Output the [X, Y] coordinate of the center of the cell containing the given text.  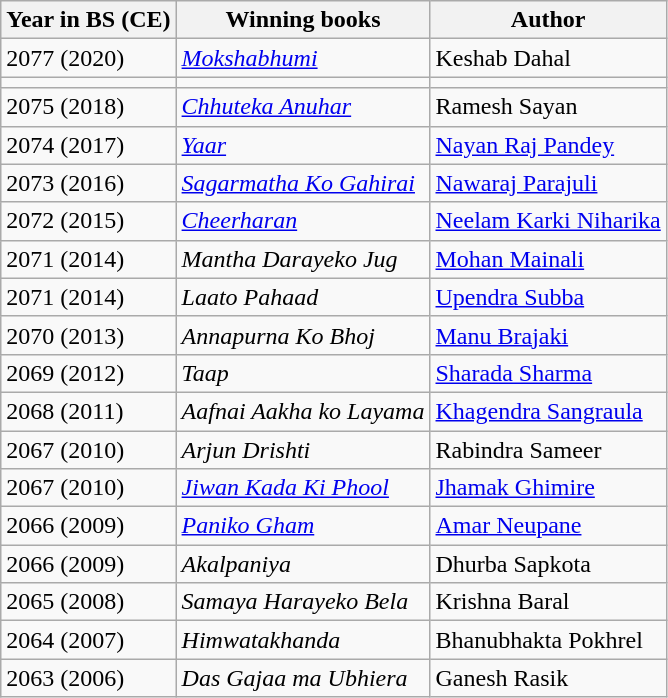
2064 (2007) [88, 640]
Upendra Subba [548, 297]
2069 (2012) [88, 373]
Author [548, 20]
2074 (2017) [88, 145]
Ganesh Rasik [548, 678]
Chhuteka Anuhar [303, 107]
Manu Brajaki [548, 335]
Mohan Mainali [548, 259]
Dhurba Sapkota [548, 564]
Year in BS (CE) [88, 20]
Mokshabhumi [303, 58]
Annapurna Ko Bhoj [303, 335]
Cheerharan [303, 221]
Nawaraj Parajuli [548, 183]
Jiwan Kada Ki Phool [303, 488]
Das Gajaa ma Ubhiera [303, 678]
2065 (2008) [88, 602]
Taap [303, 373]
Mantha Darayeko Jug [303, 259]
Ramesh Sayan [548, 107]
Bhanubhakta Pokhrel [548, 640]
Paniko Gham [303, 526]
Yaar [303, 145]
Amar Neupane [548, 526]
2072 (2015) [88, 221]
Sagarmatha Ko Gahirai [303, 183]
Himwatakhanda [303, 640]
Sharada Sharma [548, 373]
Winning books [303, 20]
Samaya Harayeko Bela [303, 602]
Akalpaniya [303, 564]
Arjun Drishti [303, 449]
2077 (2020) [88, 58]
Laato Pahaad [303, 297]
Jhamak Ghimire [548, 488]
Rabindra Sameer [548, 449]
Krishna Baral [548, 602]
Nayan Raj Pandey [548, 145]
Neelam Karki Niharika [548, 221]
2075 (2018) [88, 107]
2073 (2016) [88, 183]
Keshab Dahal [548, 58]
Aafnai Aakha ko Layama [303, 411]
Khagendra Sangraula [548, 411]
2063 (2006) [88, 678]
2068 (2011) [88, 411]
2070 (2013) [88, 335]
